Search for the cell housing the specified text and yield its (x, y) center coordinate. 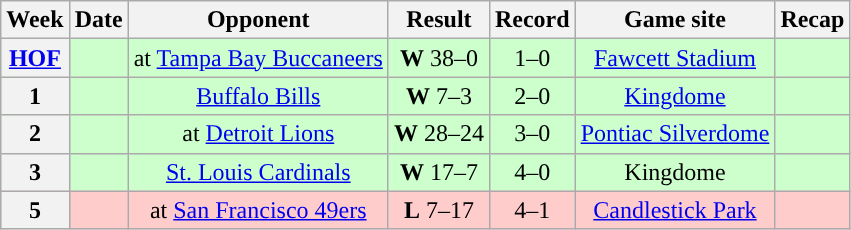
Recap (812, 20)
Buffalo Bills (258, 96)
Result (438, 20)
1–0 (532, 58)
HOF (35, 58)
Fawcett Stadium (675, 58)
at Detroit Lions (258, 134)
W 28–24 (438, 134)
Pontiac Silverdome (675, 134)
W 38–0 (438, 58)
Game site (675, 20)
4–0 (532, 172)
2 (35, 134)
Record (532, 20)
3 (35, 172)
L 7–17 (438, 210)
W 7–3 (438, 96)
Date (98, 20)
at San Francisco 49ers (258, 210)
4–1 (532, 210)
Candlestick Park (675, 210)
St. Louis Cardinals (258, 172)
Opponent (258, 20)
W 17–7 (438, 172)
Week (35, 20)
5 (35, 210)
3–0 (532, 134)
at Tampa Bay Buccaneers (258, 58)
1 (35, 96)
2–0 (532, 96)
